Identify which cell holds the provided text, then report its [X, Y] central coordinate. 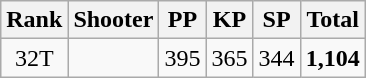
SP [276, 20]
344 [276, 58]
PP [182, 20]
Rank [34, 20]
395 [182, 58]
KP [230, 20]
Total [332, 20]
Shooter [114, 20]
1,104 [332, 58]
365 [230, 58]
32T [34, 58]
